Determine the (x, y) coordinate at the center of the cell enclosing the given text.  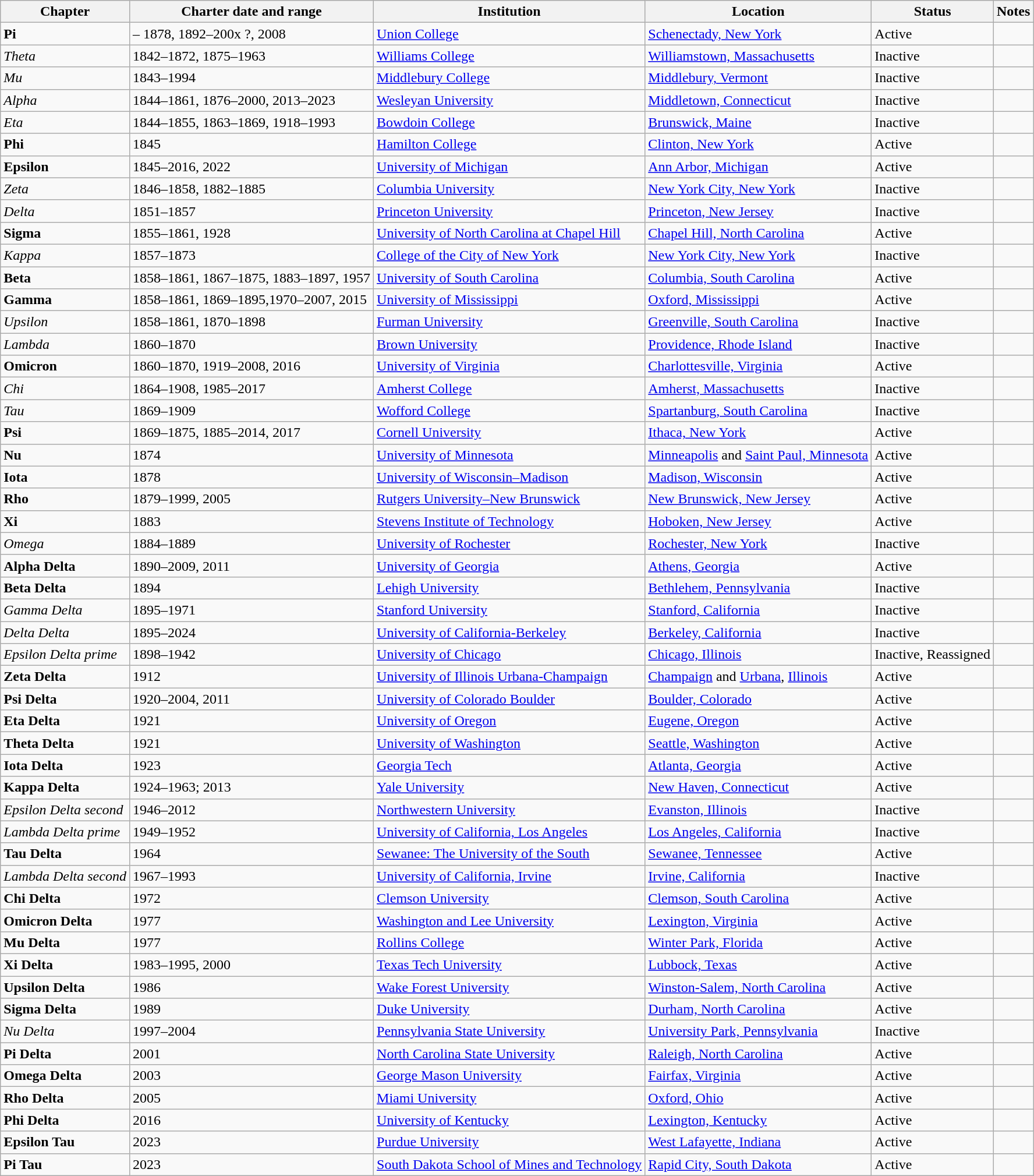
University of Chicago (509, 655)
1983–1995, 2000 (252, 965)
Epsilon (65, 167)
Lambda Delta prime (65, 832)
Epsilon Delta second (65, 810)
– 1878, 1892–200x ?, 2008 (252, 34)
1845 (252, 144)
Miami University (509, 1098)
Inactive, Reassigned (933, 655)
Brunswick, Maine (758, 122)
Princeton, New Jersey (758, 211)
University of Georgia (509, 566)
Madison, Wisconsin (758, 477)
1967–1993 (252, 876)
1869–1909 (252, 411)
Theta (65, 56)
Eta Delta (65, 721)
Providence, Rhode Island (758, 344)
Durham, North Carolina (758, 1009)
1857–1873 (252, 255)
George Mason University (509, 1076)
Epsilon Delta prime (65, 655)
1964 (252, 854)
Psi (65, 433)
1883 (252, 521)
Middlebury, Vermont (758, 78)
Charlottesville, Virginia (758, 366)
Hoboken, New Jersey (758, 521)
University Park, Pennsylvania (758, 1032)
Sigma Delta (65, 1009)
Raleigh, North Carolina (758, 1054)
Xi Delta (65, 965)
Williamstown, Massachusetts (758, 56)
Mu Delta (65, 942)
1845–2016, 2022 (252, 167)
Rho Delta (65, 1098)
2003 (252, 1076)
1878 (252, 477)
Brown University (509, 344)
Columbia, South Carolina (758, 278)
University of Oregon (509, 721)
Sewanee, Tennessee (758, 854)
1884–1889 (252, 543)
Pennsylvania State University (509, 1032)
Eugene, Oregon (758, 721)
University of California, Irvine (509, 876)
Stanford University (509, 610)
Pi Tau (65, 1164)
Columbia University (509, 189)
Stanford, California (758, 610)
Athens, Georgia (758, 566)
University of California, Los Angeles (509, 832)
Iota (65, 477)
University of Washington (509, 743)
Rutgers University–New Brunswick (509, 499)
University of South Carolina (509, 278)
Amherst, Massachusetts (758, 389)
Upsilon (65, 322)
Chi Delta (65, 898)
North Carolina State University (509, 1054)
University of Illinois Urbana-Champaign (509, 677)
Omega Delta (65, 1076)
1858–1861, 1869–1895,1970–2007, 2015 (252, 300)
Northwestern University (509, 810)
Oxford, Ohio (758, 1098)
1895–2024 (252, 632)
1855–1861, 1928 (252, 233)
Sigma (65, 233)
Institution (509, 12)
Tau (65, 411)
South Dakota School of Mines and Technology (509, 1164)
Schenectady, New York (758, 34)
Clemson University (509, 898)
Georgia Tech (509, 765)
1869–1875, 1885–2014, 2017 (252, 433)
Lehigh University (509, 588)
Duke University (509, 1009)
Middlebury College (509, 78)
Spartanburg, South Carolina (758, 411)
University of Minnesota (509, 455)
University of Colorado Boulder (509, 699)
Washington and Lee University (509, 920)
Bethlehem, Pennsylvania (758, 588)
Wofford College (509, 411)
Omega (65, 543)
Pi Delta (65, 1054)
Purdue University (509, 1142)
West Lafayette, Indiana (758, 1142)
1844–1855, 1863–1869, 1918–1993 (252, 122)
Alpha (65, 100)
Seattle, Washington (758, 743)
1844–1861, 1876–2000, 2013–2023 (252, 100)
2001 (252, 1054)
Minneapolis and Saint Paul, Minnesota (758, 455)
Phi Delta (65, 1120)
Lambda (65, 344)
Irvine, California (758, 876)
Sewanee: The University of the South (509, 854)
Omicron (65, 366)
2016 (252, 1120)
Princeton University (509, 211)
New Haven, Connecticut (758, 787)
New Brunswick, New Jersey (758, 499)
Los Angeles, California (758, 832)
Williams College (509, 56)
1864–1908, 1985–2017 (252, 389)
Psi Delta (65, 699)
1898–1942 (252, 655)
Texas Tech University (509, 965)
University of Virginia (509, 366)
Union College (509, 34)
1874 (252, 455)
Pi (65, 34)
Atlanta, Georgia (758, 765)
University of North Carolina at Chapel Hill (509, 233)
Bowdoin College (509, 122)
1860–1870, 1919–2008, 2016 (252, 366)
1989 (252, 1009)
1879–1999, 2005 (252, 499)
1860–1870 (252, 344)
Winston-Salem, North Carolina (758, 987)
Chapter (65, 12)
1843–1994 (252, 78)
1949–1952 (252, 832)
Chi (65, 389)
Wesleyan University (509, 100)
1858–1861, 1870–1898 (252, 322)
Clemson, South Carolina (758, 898)
Oxford, Mississippi (758, 300)
Rollins College (509, 942)
University of Michigan (509, 167)
Amherst College (509, 389)
Beta (65, 278)
Delta Delta (65, 632)
Ann Arbor, Michigan (758, 167)
1890–2009, 2011 (252, 566)
1912 (252, 677)
Champaign and Urbana, Illinois (758, 677)
Lexington, Virginia (758, 920)
University of Kentucky (509, 1120)
Kappa Delta (65, 787)
Evanston, Illinois (758, 810)
Winter Park, Florida (758, 942)
Yale University (509, 787)
Alpha Delta (65, 566)
1997–2004 (252, 1032)
Rapid City, South Dakota (758, 1164)
1851–1857 (252, 211)
Eta (65, 122)
1846–1858, 1882–1885 (252, 189)
Boulder, Colorado (758, 699)
University of Mississippi (509, 300)
Gamma (65, 300)
Chapel Hill, North Carolina (758, 233)
Theta Delta (65, 743)
Kappa (65, 255)
Berkeley, California (758, 632)
University of California-Berkeley (509, 632)
1972 (252, 898)
Wake Forest University (509, 987)
Upsilon Delta (65, 987)
Stevens Institute of Technology (509, 521)
Charter date and range (252, 12)
Iota Delta (65, 765)
Lexington, Kentucky (758, 1120)
Lubbock, Texas (758, 965)
1894 (252, 588)
Phi (65, 144)
Delta (65, 211)
College of the City of New York (509, 255)
Nu Delta (65, 1032)
Status (933, 12)
Gamma Delta (65, 610)
Rho (65, 499)
Middletown, Connecticut (758, 100)
Hamilton College (509, 144)
Chicago, Illinois (758, 655)
1946–2012 (252, 810)
Nu (65, 455)
1895–1971 (252, 610)
1842–1872, 1875–1963 (252, 56)
Xi (65, 521)
2005 (252, 1098)
Lambda Delta second (65, 876)
Furman University (509, 322)
1858–1861, 1867–1875, 1883–1897, 1957 (252, 278)
Cornell University (509, 433)
1986 (252, 987)
1923 (252, 765)
Ithaca, New York (758, 433)
Zeta (65, 189)
Clinton, New York (758, 144)
Greenville, South Carolina (758, 322)
Epsilon Tau (65, 1142)
1924–1963; 2013 (252, 787)
University of Wisconsin–Madison (509, 477)
Mu (65, 78)
Location (758, 12)
Omicron Delta (65, 920)
Zeta Delta (65, 677)
1920–2004, 2011 (252, 699)
Fairfax, Virginia (758, 1076)
University of Rochester (509, 543)
Rochester, New York (758, 543)
Notes (1013, 12)
Tau Delta (65, 854)
Beta Delta (65, 588)
